Provide the [x, y] coordinate of the cell's center where the given text is located.  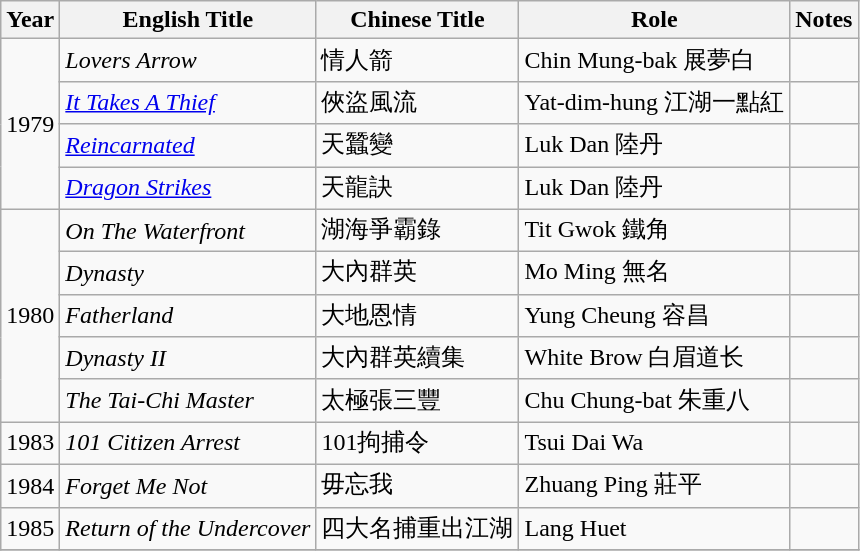
Role [654, 20]
Tit Gwok 鐵角 [654, 230]
Dynasty [188, 274]
Dragon Strikes [188, 188]
俠盜風流 [418, 102]
The Tai-Chi Master [188, 400]
Chu Chung-bat 朱重八 [654, 400]
Fatherland [188, 316]
Return of the Undercover [188, 528]
Chinese Title [418, 20]
天龍訣 [418, 188]
Lang Huet [654, 528]
Zhuang Ping 莊平 [654, 486]
情人箭 [418, 60]
1985 [30, 528]
湖海爭霸錄 [418, 230]
On The Waterfront [188, 230]
大地恩情 [418, 316]
Dynasty II [188, 358]
太極張三豐 [418, 400]
1983 [30, 444]
Forget Me Not [188, 486]
White Brow 白眉道长 [654, 358]
Lovers Arrow [188, 60]
大內群英續集 [418, 358]
It Takes A Thief [188, 102]
1980 [30, 316]
Yat-dim-hung 江湖一點紅 [654, 102]
Tsui Dai Wa [654, 444]
大內群英 [418, 274]
101拘捕令 [418, 444]
Chin Mung-bak 展夢白 [654, 60]
Year [30, 20]
English Title [188, 20]
101 Citizen Arrest [188, 444]
1984 [30, 486]
毋忘我 [418, 486]
1979 [30, 124]
天蠶變 [418, 146]
Mo Ming 無名 [654, 274]
Notes [824, 20]
Yung Cheung 容昌 [654, 316]
四大名捕重出江湖 [418, 528]
Reincarnated [188, 146]
